Determine the [x, y] coordinate at the center of the cell enclosing the given text.  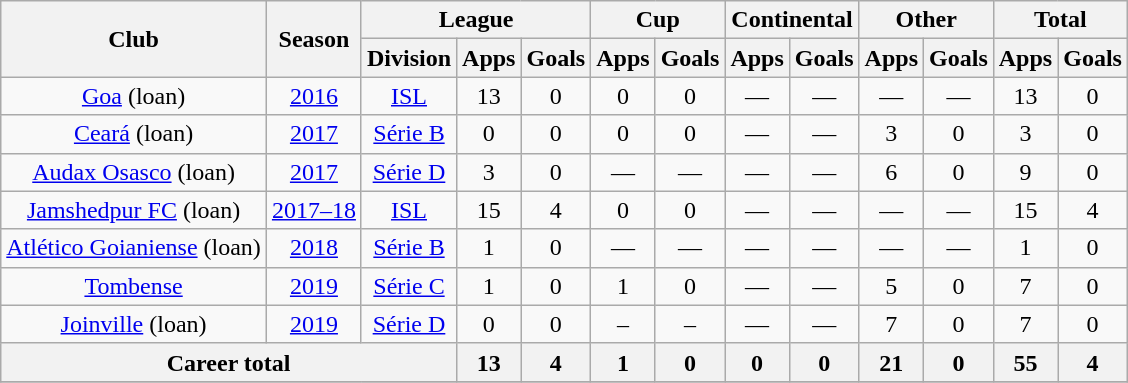
5 [891, 286]
Career total [229, 362]
Série C [408, 286]
Goa (loan) [134, 96]
21 [891, 362]
Continental [792, 20]
Jamshedpur FC (loan) [134, 210]
Audax Osasco (loan) [134, 172]
6 [891, 172]
Cup [658, 20]
League [476, 20]
2017–18 [314, 210]
Division [408, 58]
9 [1025, 172]
Ceará (loan) [134, 134]
55 [1025, 362]
Other [926, 20]
2018 [314, 248]
Club [134, 39]
Season [314, 39]
Total [1060, 20]
Joinville (loan) [134, 324]
Atlético Goianiense (loan) [134, 248]
Tombense [134, 286]
2016 [314, 96]
